Provide the (x, y) coordinate of the cell's center where the given text is located.  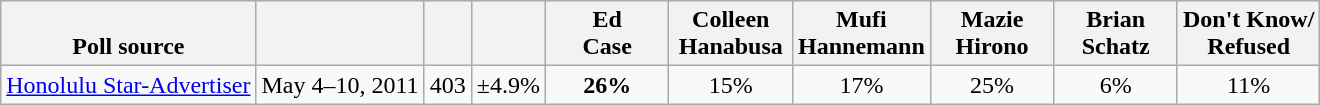
6% (1116, 85)
Honolulu Star-Advertiser (128, 85)
17% (862, 85)
403 (448, 85)
26% (607, 85)
15% (731, 85)
11% (1248, 85)
±4.9% (508, 85)
25% (992, 85)
May 4–10, 2011 (340, 85)
ColleenHanabusa (731, 34)
BrianSchatz (1116, 34)
Don't Know/Refused (1248, 34)
MazieHirono (992, 34)
EdCase (607, 34)
Poll source (128, 34)
MufiHannemann (862, 34)
